Extract the [X, Y] coordinate from the center of the cell holding the provided text.  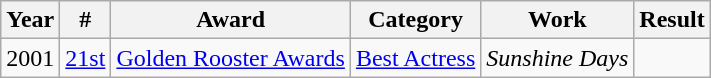
Result [672, 20]
21st [86, 58]
Golden Rooster Awards [231, 58]
Best Actress [415, 58]
Award [231, 20]
# [86, 20]
2001 [30, 58]
Sunshine Days [558, 58]
Work [558, 20]
Year [30, 20]
Category [415, 20]
